Provide the (x, y) coordinate of the cell's center where the given text is located.  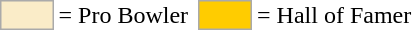
= Pro Bowler (124, 15)
